Locate the cell with the specified text and output its [X, Y] center coordinate. 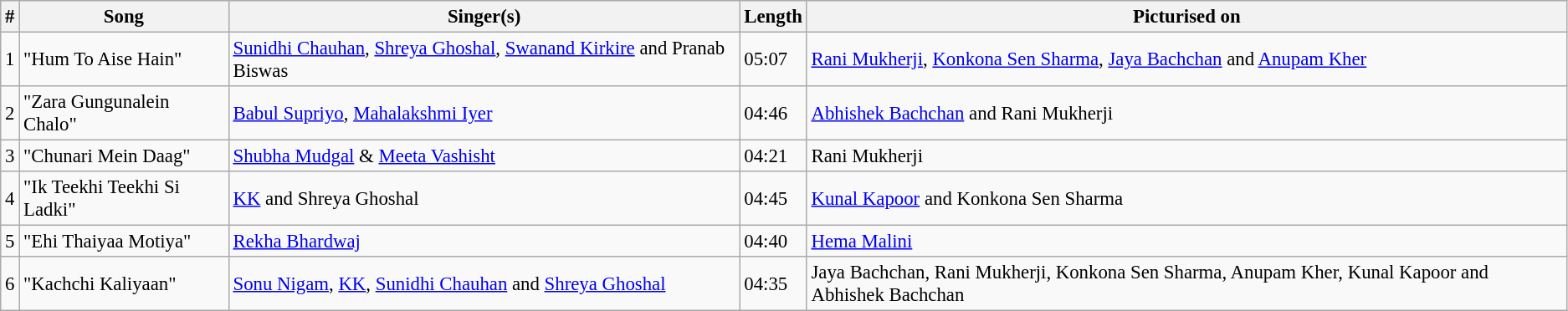
04:21 [773, 156]
Rani Mukherji, Konkona Sen Sharma, Jaya Bachchan and Anupam Kher [1186, 60]
# [10, 17]
Rekha Bhardwaj [484, 242]
Abhishek Bachchan and Rani Mukherji [1186, 114]
Babul Supriyo, Mahalakshmi Iyer [484, 114]
Hema Malini [1186, 242]
04:45 [773, 199]
Picturised on [1186, 17]
"Ehi Thaiyaa Motiya" [124, 242]
04:40 [773, 242]
"Ik Teekhi Teekhi Si Ladki" [124, 199]
Song [124, 17]
Rani Mukherji [1186, 156]
2 [10, 114]
"Hum To Aise Hain" [124, 60]
Kunal Kapoor and Konkona Sen Sharma [1186, 199]
3 [10, 156]
5 [10, 242]
4 [10, 199]
05:07 [773, 60]
"Chunari Mein Daag" [124, 156]
1 [10, 60]
Sunidhi Chauhan, Shreya Ghoshal, Swanand Kirkire and Pranab Biswas [484, 60]
Singer(s) [484, 17]
Shubha Mudgal & Meeta Vashisht [484, 156]
KK and Shreya Ghoshal [484, 199]
04:46 [773, 114]
Length [773, 17]
"Zara Gungunalein Chalo" [124, 114]
